Output the [X, Y] coordinate of the center of the cell containing the given text.  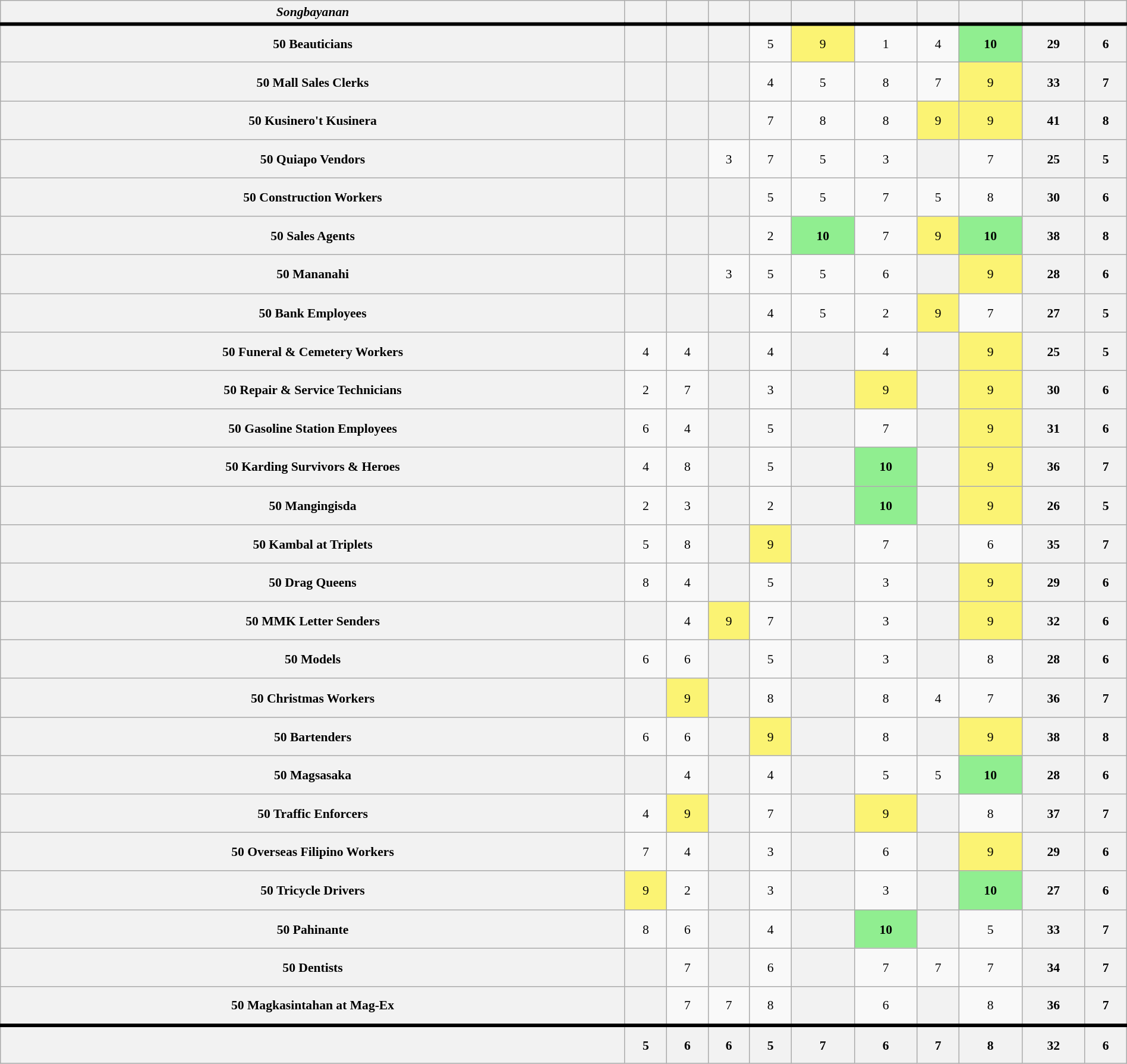
50 Dentists [313, 968]
31 [1053, 428]
50 Quiapo Vendors [313, 159]
50 MMK Letter Senders [313, 621]
50 Mangingisda [313, 505]
50 Mananahi [313, 275]
50 Models [313, 660]
50 Beauticians [313, 44]
50 Tricycle Drivers [313, 890]
50 Christmas Workers [313, 698]
Songbayanan [313, 12]
50 Bartenders [313, 737]
50 Mall Sales Clerks [313, 82]
1 [886, 44]
50 Construction Workers [313, 197]
35 [1053, 544]
26 [1053, 505]
50 Funeral & Cemetery Workers [313, 352]
50 Gasoline Station Employees [313, 428]
50 Drag Queens [313, 583]
41 [1053, 120]
34 [1053, 968]
50 Kambal at Triplets [313, 544]
50 Pahinante [313, 928]
37 [1053, 813]
50 Kusinero't Kusinera [313, 120]
50 Magkasintahan at Mag-Ex [313, 1006]
50 Traffic Enforcers [313, 813]
50 Bank Employees [313, 313]
50 Magsasaka [313, 775]
50 Overseas Filipino Workers [313, 852]
50 Repair & Service Technicians [313, 390]
50 Sales Agents [313, 235]
50 Karding Survivors & Heroes [313, 467]
